Locate the cell with the specified text and output its (x, y) center coordinate. 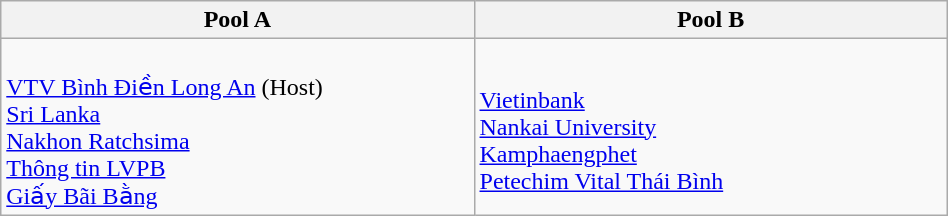
VTV Bình Điền Long An (Host) Sri Lanka Nakhon Ratchsima Thông tin LVPB Giấy Bãi Bằng (238, 127)
Vietinbank Nankai University Kamphaengphet Petechim Vital Thái Bình (710, 127)
Pool A (238, 20)
Pool B (710, 20)
